Provide the [X, Y] coordinate of the cell's center where the given text is located.  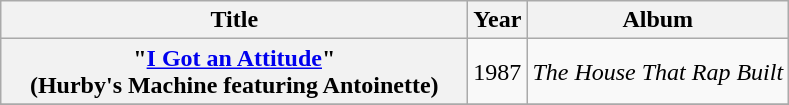
Year [498, 20]
The House That Rap Built [658, 72]
1987 [498, 72]
"I Got an Attitude"(Hurby's Machine featuring Antoinette) [234, 72]
Title [234, 20]
Album [658, 20]
